Locate the cell with the specified text and output its (x, y) center coordinate. 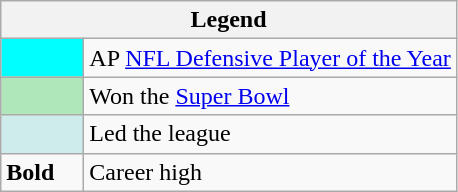
Bold (42, 172)
Legend (229, 20)
Career high (270, 172)
Won the Super Bowl (270, 96)
Led the league (270, 134)
AP NFL Defensive Player of the Year (270, 58)
